Return [X, Y] of the center of cell containing provided text 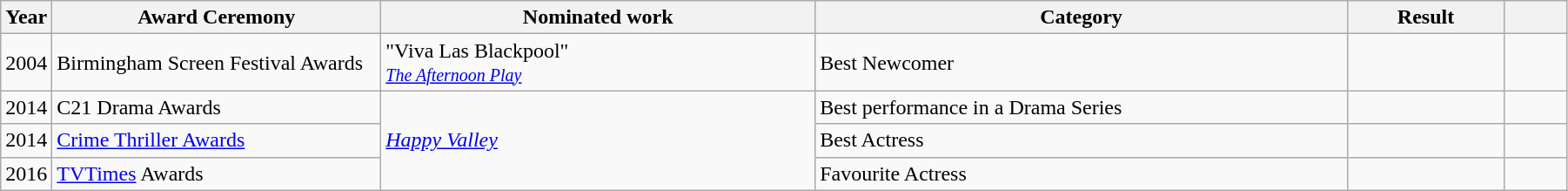
Favourite Actress [1082, 174]
TVTimes Awards [217, 174]
Nominated work [599, 17]
Award Ceremony [217, 17]
Birmingham Screen Festival Awards [217, 63]
Year [26, 17]
Best performance in a Drama Series [1082, 107]
C21 Drama Awards [217, 107]
Category [1082, 17]
"Viva Las Blackpool"The Afternoon Play [599, 63]
Crime Thriller Awards [217, 140]
Result [1426, 17]
2016 [26, 174]
Best Actress [1082, 140]
Best Newcomer [1082, 63]
2004 [26, 63]
Happy Valley [599, 140]
